Provide the (X, Y) coordinate of the cell's center where the given text is located.  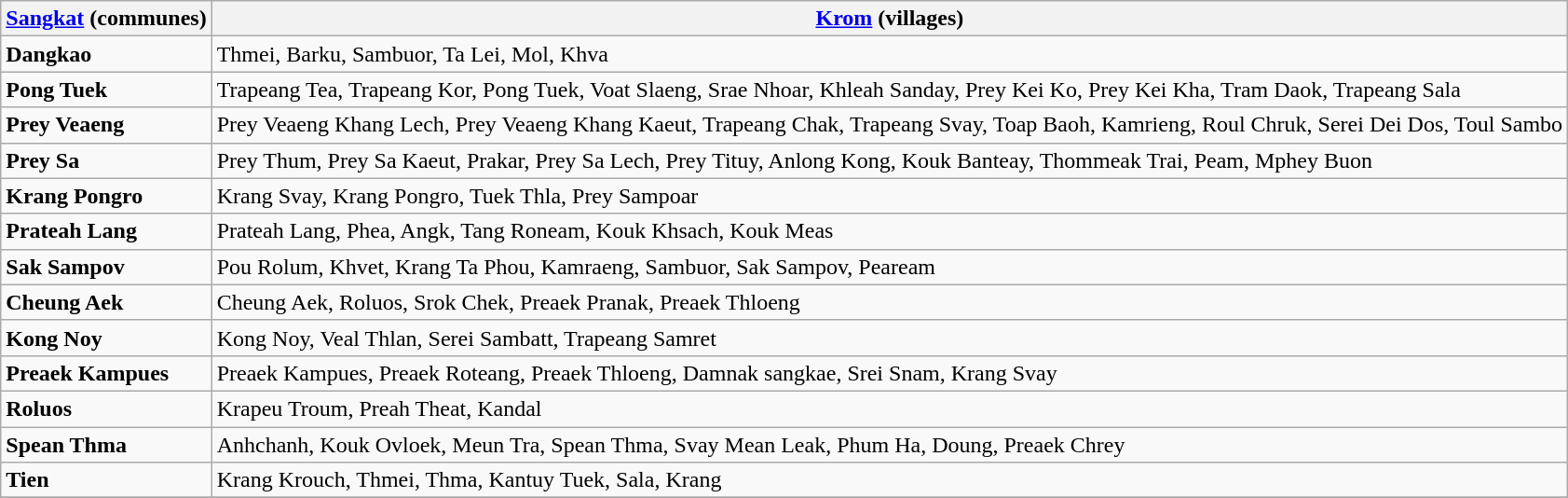
Sangkat (communes) (106, 19)
Krang Svay, Krang Pongro, Tuek Thla, Prey Sampoar (889, 196)
Thmei, Barku, Sambuor, Ta Lei, Mol, Khva (889, 54)
Krang Krouch, Thmei, Thma, Kantuy Tuek, Sala, Krang (889, 480)
Tien (106, 480)
Krapeu Troum, Preah Theat, Kandal (889, 408)
Dangkao (106, 54)
Cheung Aek (106, 302)
Kong Noy, Veal Thlan, Serei Sambatt, Trapeang Samret (889, 338)
Prateah Lang, Phea, Angk, Tang Roneam, Kouk Khsach, Kouk Meas (889, 231)
Pou Rolum, Khvet, Krang Ta Phou, Kamraeng, Sambuor, Sak Sampov, Peaream (889, 267)
Prey Veaeng Khang Lech, Prey Veaeng Khang Kaeut, Trapeang Chak, Trapeang Svay, Toap Baoh, Kamrieng, Roul Chruk, Serei Dei Dos, Toul Sambo (889, 125)
Trapeang Tea, Trapeang Kor, Pong Tuek, Voat Slaeng, Srae Nhoar, Khleah Sanday, Prey Kei Ko, Prey Kei Kha, Tram Daok, Trapeang Sala (889, 90)
Prey Sa (106, 160)
Pong Tuek (106, 90)
Cheung Aek, Roluos, Srok Chek, Preaek Pranak, Preaek Thloeng (889, 302)
Roluos (106, 408)
Prey Veaeng (106, 125)
Krang Pongro (106, 196)
Prateah Lang (106, 231)
Krom (villages) (889, 19)
Kong Noy (106, 338)
Anhchanh, Kouk Ovloek, Meun Tra, Spean Thma, Svay Mean Leak, Phum Ha, Doung, Preaek Chrey (889, 445)
Sak Sampov (106, 267)
Prey Thum, Prey Sa Kaeut, Prakar, Prey Sa Lech, Prey Tituy, Anlong Kong, Kouk Banteay, Thommeak Trai, Peam, Mphey Buon (889, 160)
Spean Thma (106, 445)
Preaek Kampues (106, 373)
Preaek Kampues, Preaek Roteang, Preaek Thloeng, Damnak sangkae, Srei Snam, Krang Svay (889, 373)
